Search for the cell housing the specified text and yield its [X, Y] center coordinate. 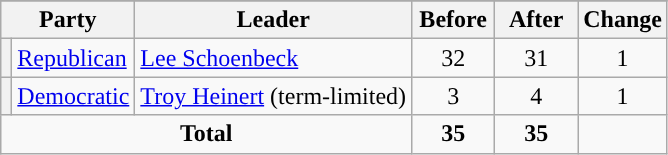
Republican [74, 58]
Troy Heinert (term-limited) [274, 96]
Before [454, 20]
4 [536, 96]
32 [454, 58]
After [536, 20]
Change [623, 20]
Democratic [74, 96]
Lee Schoenbeck [274, 58]
3 [454, 96]
Party [68, 20]
Leader [274, 20]
31 [536, 58]
Total [206, 134]
